For the text-containing cell, return its midpoint in [X, Y] coordinate format. 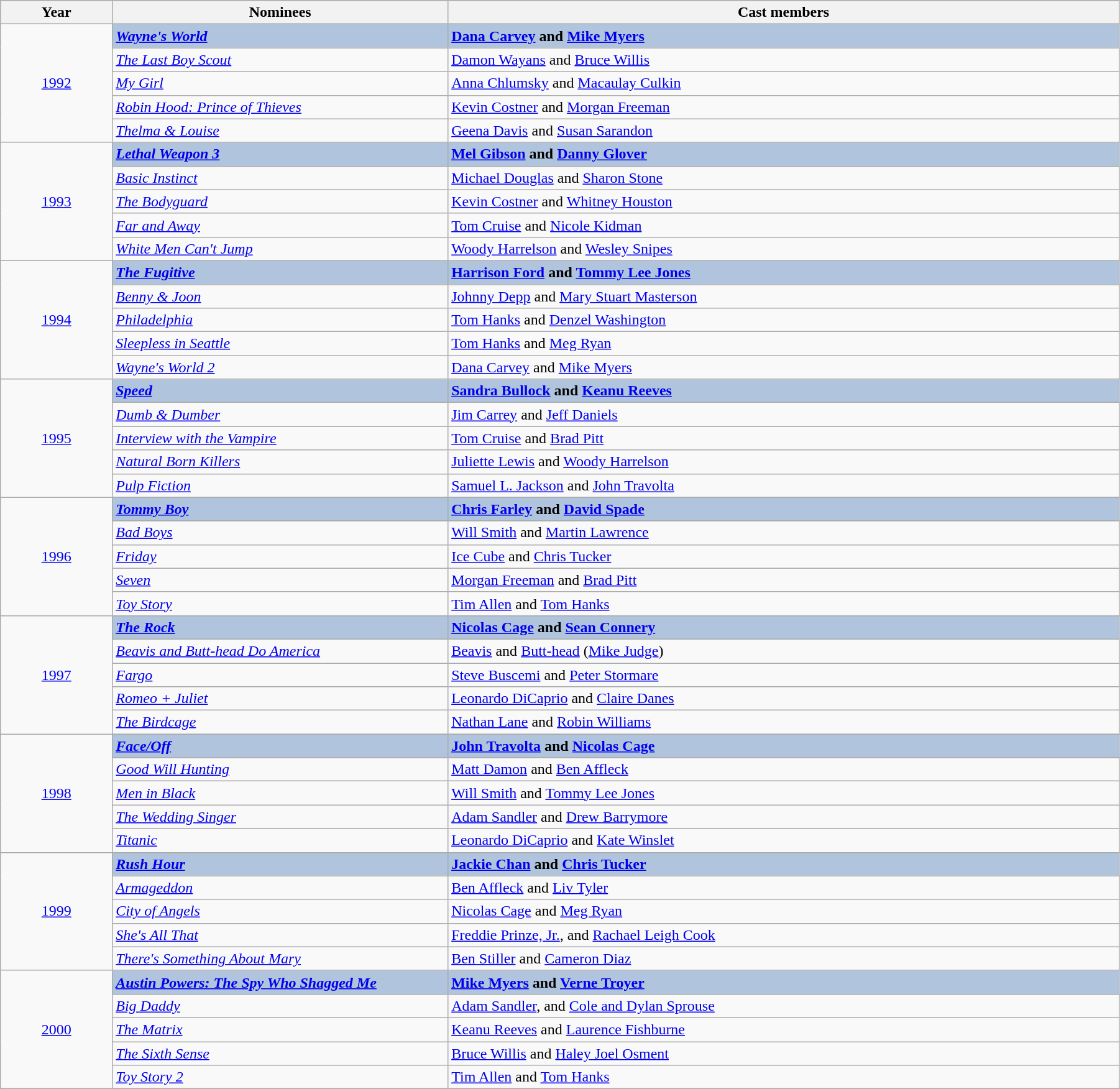
Men in Black [280, 793]
White Men Can't Jump [280, 249]
Rush Hour [280, 864]
Natural Born Killers [280, 462]
The Fugitive [280, 272]
Mike Myers and Verne Troyer [784, 982]
Ice Cube and Chris Tucker [784, 556]
Titanic [280, 840]
Jim Carrey and Jeff Daniels [784, 415]
Wayne's World [280, 36]
Tom Hanks and Denzel Washington [784, 320]
She's All That [280, 935]
2000 [57, 1029]
1997 [57, 674]
The Wedding Singer [280, 817]
My Girl [280, 83]
The Sixth Sense [280, 1054]
Mel Gibson and Danny Glover [784, 154]
Damon Wayans and Bruce Willis [784, 60]
Good Will Hunting [280, 770]
Ben Stiller and Cameron Diaz [784, 958]
The Last Boy Scout [280, 60]
Will Smith and Martin Lawrence [784, 533]
Leonardo DiCaprio and Kate Winslet [784, 840]
Year [57, 12]
Tommy Boy [280, 509]
Toy Story 2 [280, 1077]
Johnny Depp and Mary Stuart Masterson [784, 296]
The Birdcage [280, 722]
Tom Cruise and Nicole Kidman [784, 225]
Fargo [280, 674]
Nicolas Cage and Sean Connery [784, 627]
Thelma & Louise [280, 131]
Kevin Costner and Morgan Freeman [784, 107]
Armageddon [280, 888]
1999 [57, 911]
Freddie Prinze, Jr., and Rachael Leigh Cook [784, 935]
Nominees [280, 12]
The Bodyguard [280, 201]
Bruce Willis and Haley Joel Osment [784, 1054]
Sleepless in Seattle [280, 344]
Beavis and Butt-head (Mike Judge) [784, 651]
Geena Davis and Susan Sarandon [784, 131]
Friday [280, 556]
Philadelphia [280, 320]
Ben Affleck and Liv Tyler [784, 888]
Adam Sandler and Drew Barrymore [784, 817]
Nicolas Cage and Meg Ryan [784, 911]
Wayne's World 2 [280, 367]
Kevin Costner and Whitney Houston [784, 201]
Sandra Bullock and Keanu Reeves [784, 391]
Juliette Lewis and Woody Harrelson [784, 462]
Jackie Chan and Chris Tucker [784, 864]
Pulp Fiction [280, 485]
Face/Off [280, 746]
Romeo + Juliet [280, 699]
Beavis and Butt-head Do America [280, 651]
City of Angels [280, 911]
Tom Hanks and Meg Ryan [784, 344]
Cast members [784, 12]
Chris Farley and David Spade [784, 509]
The Matrix [280, 1029]
Speed [280, 391]
Benny & Joon [280, 296]
Basic Instinct [280, 178]
Harrison Ford and Tommy Lee Jones [784, 272]
Lethal Weapon 3 [280, 154]
The Rock [280, 627]
Austin Powers: The Spy Who Shagged Me [280, 982]
Anna Chlumsky and Macaulay Culkin [784, 83]
Toy Story [280, 604]
Adam Sandler, and Cole and Dylan Sprouse [784, 1006]
Nathan Lane and Robin Williams [784, 722]
1993 [57, 201]
Keanu Reeves and Laurence Fishburne [784, 1029]
Big Daddy [280, 1006]
1996 [57, 556]
Will Smith and Tommy Lee Jones [784, 793]
Bad Boys [280, 533]
Dumb & Dumber [280, 415]
Far and Away [280, 225]
John Travolta and Nicolas Cage [784, 746]
1995 [57, 438]
Steve Buscemi and Peter Stormare [784, 674]
Matt Damon and Ben Affleck [784, 770]
1992 [57, 83]
There's Something About Mary [280, 958]
Leonardo DiCaprio and Claire Danes [784, 699]
Tom Cruise and Brad Pitt [784, 438]
1998 [57, 793]
Interview with the Vampire [280, 438]
Robin Hood: Prince of Thieves [280, 107]
Morgan Freeman and Brad Pitt [784, 580]
Michael Douglas and Sharon Stone [784, 178]
Seven [280, 580]
Woody Harrelson and Wesley Snipes [784, 249]
1994 [57, 319]
Samuel L. Jackson and John Travolta [784, 485]
